Identify which cell holds the provided text, then report its [X, Y] central coordinate. 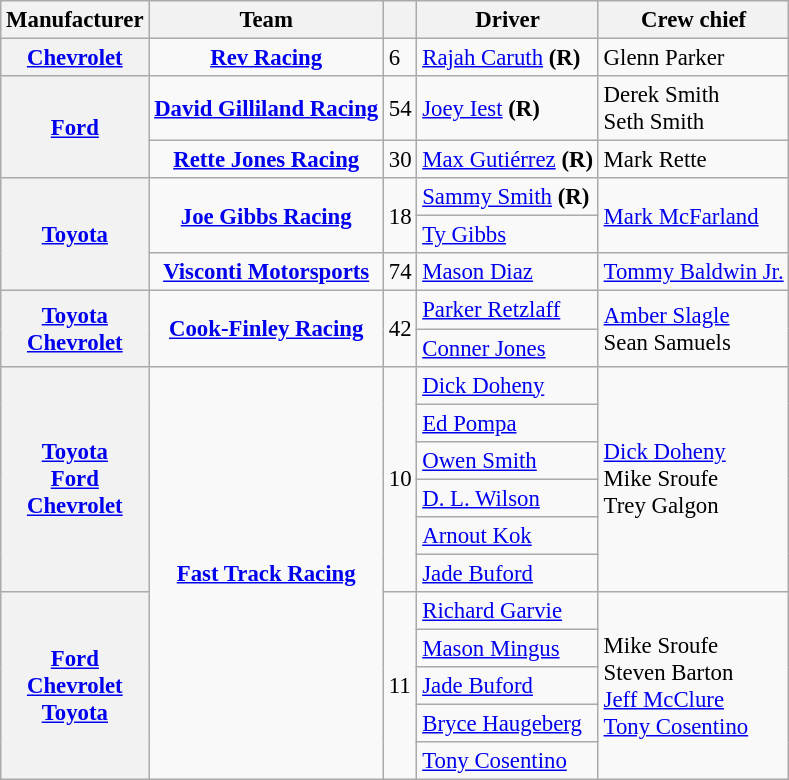
Manufacturer [75, 20]
42 [400, 328]
Toyota Ford Chevrolet [75, 479]
Conner Jones [508, 348]
Driver [508, 20]
Mason Mingus [508, 648]
D. L. Wilson [508, 498]
Parker Retzlaff [508, 310]
Ty Gibbs [508, 235]
Rev Racing [266, 58]
Rajah Caruth (R) [508, 58]
Toyota Chevrolet [75, 328]
6 [400, 58]
Sammy Smith (R) [508, 197]
Tony Cosentino [508, 761]
Visconti Motorsports [266, 273]
Dick Doheny Mike Sroufe Trey Galgon [694, 479]
Joey Iest (R) [508, 108]
Glenn Parker [694, 58]
David Gilliland Racing [266, 108]
Mike Sroufe Steven Barton Jeff McClure Tony Cosentino [694, 686]
Ford [75, 127]
11 [400, 686]
Mark McFarland [694, 216]
Mason Diaz [508, 273]
Crew chief [694, 20]
18 [400, 216]
Derek Smith Seth Smith [694, 108]
Amber Slagle Sean Samuels [694, 328]
Bryce Haugeberg [508, 724]
Cook-Finley Racing [266, 328]
30 [400, 160]
Mark Rette [694, 160]
Arnout Kok [508, 536]
Richard Garvie [508, 611]
Rette Jones Racing [266, 160]
Owen Smith [508, 460]
Team [266, 20]
Joe Gibbs Racing [266, 216]
Chevrolet [75, 58]
Tommy Baldwin Jr. [694, 273]
Toyota [75, 234]
Max Gutiérrez (R) [508, 160]
Fast Track Racing [266, 573]
54 [400, 108]
74 [400, 273]
Ed Pompa [508, 423]
Ford Chevrolet Toyota [75, 686]
Dick Doheny [508, 385]
10 [400, 479]
